For the text-containing cell, return its midpoint in [X, Y] coordinate format. 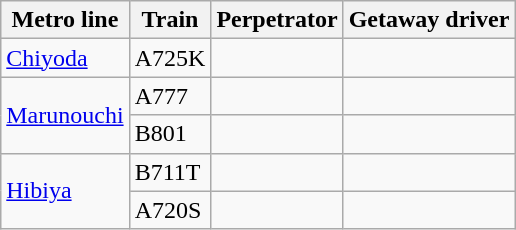
Marunouchi [65, 115]
Train [170, 20]
A725K [170, 58]
Chiyoda [65, 58]
Perpetrator [277, 20]
A720S [170, 210]
A777 [170, 96]
B711T [170, 172]
Hibiya [65, 191]
Metro line [65, 20]
B801 [170, 134]
Getaway driver [429, 20]
